Capture the cell that displays the provided text and extract its [X, Y] central coordinate. 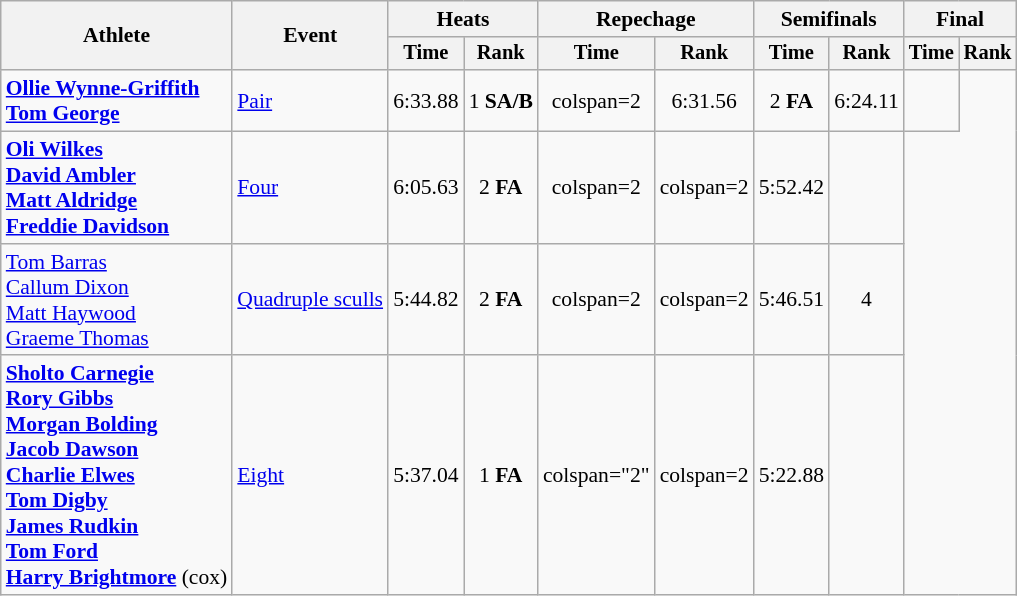
5:44.82 [426, 300]
5:37.04 [426, 476]
4 [866, 300]
Tom BarrasCallum DixonMatt HaywoodGraeme Thomas [117, 300]
5:22.88 [792, 476]
1 SA/B [501, 100]
6:33.88 [426, 100]
Oli WilkesDavid AmblerMatt AldridgeFreddie Davidson [117, 188]
Heats [463, 19]
colspan="2" [596, 476]
Semifinals [829, 19]
5:46.51 [792, 300]
Sholto CarnegieRory GibbsMorgan BoldingJacob DawsonCharlie ElwesTom DigbyJames RudkinTom FordHarry Brightmore (cox) [117, 476]
Event [310, 36]
Four [310, 188]
6:31.56 [704, 100]
Quadruple sculls [310, 300]
Final [960, 19]
Athlete [117, 36]
5:52.42 [792, 188]
Pair [310, 100]
6:05.63 [426, 188]
Eight [310, 476]
Ollie Wynne-Griffith Tom George [117, 100]
6:24.11 [866, 100]
Repechage [646, 19]
1 FA [501, 476]
